Find where the given text appears and provide that cell's center as [x, y] coordinate. 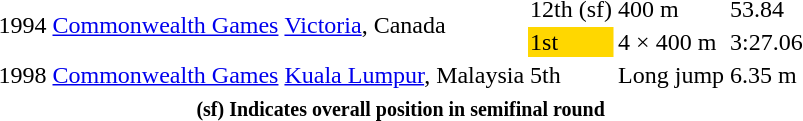
Long jump [672, 75]
Kuala Lumpur, Malaysia [404, 75]
Commonwealth Games [166, 75]
5th [572, 75]
4 × 400 m [672, 42]
1st [572, 42]
